Find where the given text appears and provide that cell's center as (x, y) coordinate. 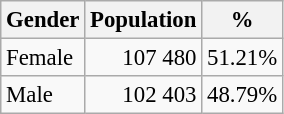
51.21% (242, 58)
Population (144, 20)
107 480 (144, 58)
48.79% (242, 95)
% (242, 20)
102 403 (144, 95)
Female (43, 58)
Male (43, 95)
Gender (43, 20)
